Pinpoint the cell where the given text exists, returning its [X, Y] midpoint coordinate. 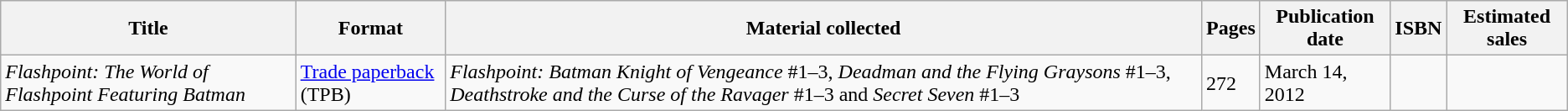
Flashpoint: The World of Flashpoint Featuring Batman [148, 82]
Material collected [824, 29]
Trade paperback (TPB) [370, 82]
Pages [1231, 29]
Format [370, 29]
ISBN [1419, 29]
272 [1231, 82]
March 14, 2012 [1325, 82]
Publication date [1325, 29]
Estimated sales [1507, 29]
Title [148, 29]
